For the text-containing cell, return its midpoint in [x, y] coordinate format. 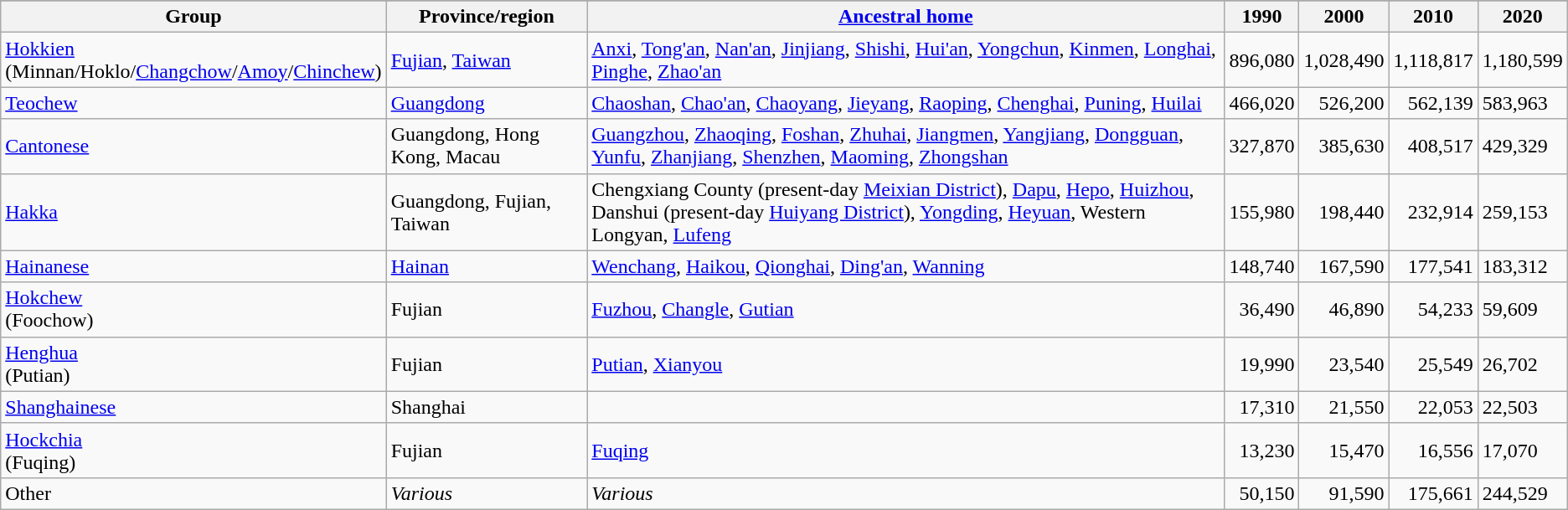
175,661 [1433, 493]
Guangdong [487, 103]
22,503 [1523, 407]
408,517 [1433, 146]
1,118,817 [1433, 60]
Hainan [487, 266]
13,230 [1261, 451]
Chaoshan, Chao'an, Chaoyang, Jieyang, Raoping, Chenghai, Puning, Huilai [906, 103]
50,150 [1261, 493]
Guangdong, Hong Kong, Macau [487, 146]
Teochew [193, 103]
36,490 [1261, 310]
22,053 [1433, 407]
Group [193, 17]
2020 [1523, 17]
526,200 [1344, 103]
Ancestral home [906, 17]
429,329 [1523, 146]
19,990 [1261, 363]
54,233 [1433, 310]
Shanghai [487, 407]
17,070 [1523, 451]
2010 [1433, 17]
46,890 [1344, 310]
148,740 [1261, 266]
Fuqing [906, 451]
23,540 [1344, 363]
Shanghainese [193, 407]
Other [193, 493]
1,180,599 [1523, 60]
Province/region [487, 17]
91,590 [1344, 493]
Hokkien(Minnan/Hoklo/Changchow/Amoy/Chinchew) [193, 60]
896,080 [1261, 60]
15,470 [1344, 451]
Fuzhou, Changle, Gutian [906, 310]
Anxi, Tong'an, Nan'an, Jinjiang, Shishi, Hui'an, Yongchun, Kinmen, Longhai, Pinghe, Zhao'an [906, 60]
Henghua(Putian) [193, 363]
Guangdong, Fujian, Taiwan [487, 212]
21,550 [1344, 407]
1,028,490 [1344, 60]
Wenchang, Haikou, Qionghai, Ding'an, Wanning [906, 266]
25,549 [1433, 363]
466,020 [1261, 103]
Hainanese [193, 266]
583,963 [1523, 103]
16,556 [1433, 451]
183,312 [1523, 266]
385,630 [1344, 146]
17,310 [1261, 407]
177,541 [1433, 266]
155,980 [1261, 212]
59,609 [1523, 310]
327,870 [1261, 146]
Putian, Xianyou [906, 363]
Cantonese [193, 146]
Hockchia(Fuqing) [193, 451]
167,590 [1344, 266]
Guangzhou, Zhaoqing, Foshan, Zhuhai, Jiangmen, Yangjiang, Dongguan, Yunfu, Zhanjiang, Shenzhen, Maoming, Zhongshan [906, 146]
Hokchew(Foochow) [193, 310]
244,529 [1523, 493]
26,702 [1523, 363]
232,914 [1433, 212]
198,440 [1344, 212]
2000 [1344, 17]
1990 [1261, 17]
259,153 [1523, 212]
Hakka [193, 212]
Fujian, Taiwan [487, 60]
562,139 [1433, 103]
